Detect which cell encompasses the target text, then output its (X, Y) center coordinate. 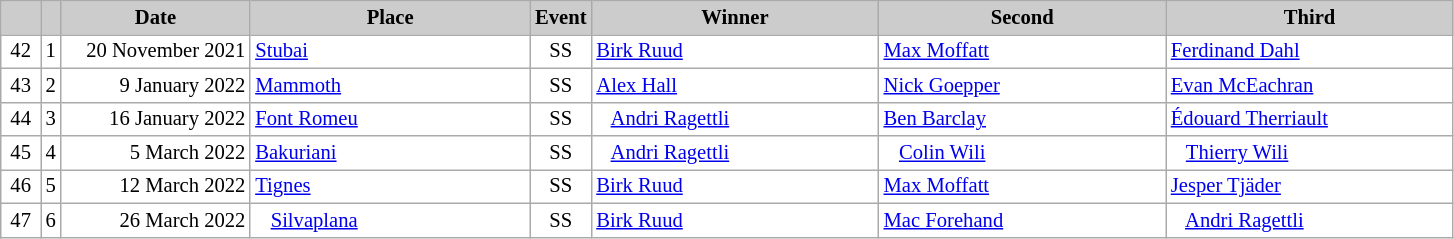
44 (21, 119)
Ferdinand Dahl (1310, 51)
16 January 2022 (156, 119)
5 March 2022 (156, 153)
Event (560, 17)
Tignes (390, 186)
Place (390, 17)
45 (21, 153)
2 (50, 85)
3 (50, 119)
43 (21, 85)
20 November 2021 (156, 51)
47 (21, 220)
1 (50, 51)
5 (50, 186)
Mac Forehand (1022, 220)
9 January 2022 (156, 85)
Evan McEachran (1310, 85)
Stubai (390, 51)
42 (21, 51)
Thierry Wili (1310, 153)
6 (50, 220)
Colin Wili (1022, 153)
12 March 2022 (156, 186)
Date (156, 17)
Nick Goepper (1022, 85)
Ben Barclay (1022, 119)
Édouard Therriault (1310, 119)
Mammoth (390, 85)
Third (1310, 17)
Alex Hall (734, 85)
Second (1022, 17)
Font Romeu (390, 119)
Bakuriani (390, 153)
4 (50, 153)
Jesper Tjäder (1310, 186)
Winner (734, 17)
26 March 2022 (156, 220)
Silvaplana (390, 220)
46 (21, 186)
